Provide the (X, Y) coordinate of the cell's center where the given text is located.  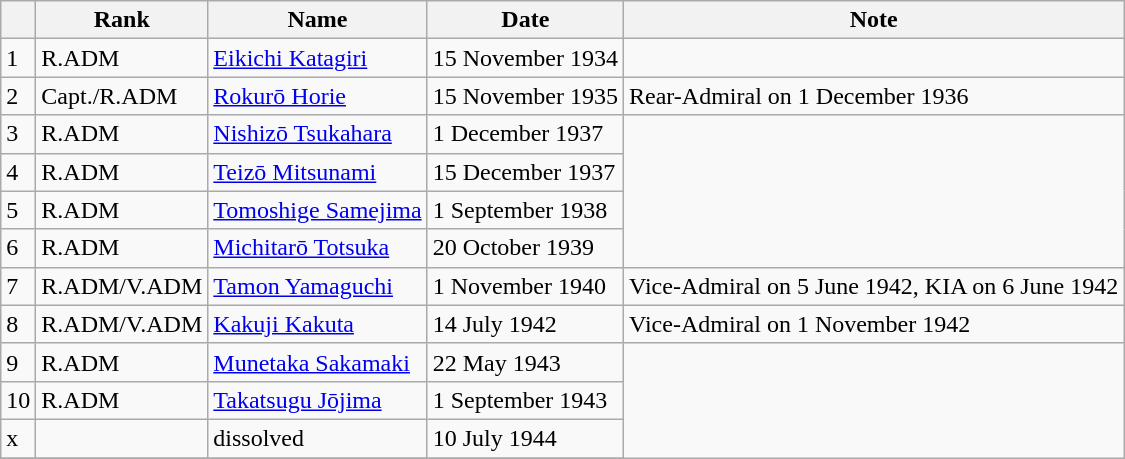
6 (18, 248)
14 July 1942 (525, 324)
Vice-Admiral on 1 November 1942 (874, 324)
dissolved (318, 438)
10 (18, 400)
1 (18, 58)
Rokurō Horie (318, 96)
Teizō Mitsunami (318, 172)
15 November 1934 (525, 58)
Rank (122, 20)
9 (18, 362)
Date (525, 20)
Vice-Admiral on 5 June 1942, KIA on 6 June 1942 (874, 286)
Name (318, 20)
Nishizō Tsukahara (318, 134)
2 (18, 96)
7 (18, 286)
Capt./R.ADM (122, 96)
5 (18, 210)
Tomoshige Samejima (318, 210)
10 July 1944 (525, 438)
1 December 1937 (525, 134)
Michitarō Totsuka (318, 248)
20 October 1939 (525, 248)
Tamon Yamaguchi (318, 286)
Kakuji Kakuta (318, 324)
22 May 1943 (525, 362)
3 (18, 134)
Takatsugu Jōjima (318, 400)
Note (874, 20)
1 September 1943 (525, 400)
1 November 1940 (525, 286)
1 September 1938 (525, 210)
4 (18, 172)
Munetaka Sakamaki (318, 362)
Eikichi Katagiri (318, 58)
Rear-Admiral on 1 December 1936 (874, 96)
15 December 1937 (525, 172)
x (18, 438)
8 (18, 324)
15 November 1935 (525, 96)
